Extract the [x, y] coordinate from the center of the cell holding the provided text.  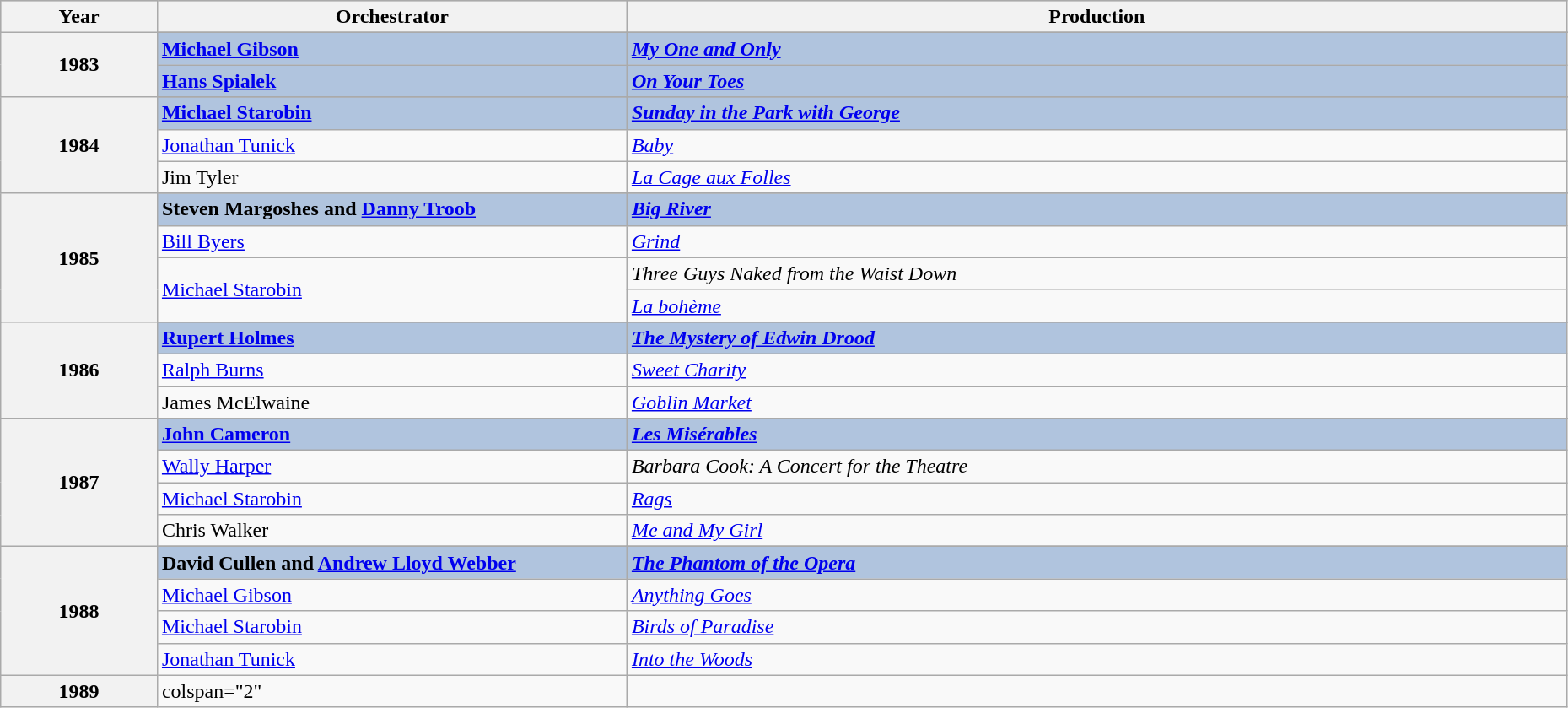
Orchestrator [391, 17]
Wally Harper [391, 467]
Grind [1097, 241]
On Your Toes [1097, 81]
Sweet Charity [1097, 370]
1983 [79, 65]
Jim Tyler [391, 177]
James McElwaine [391, 403]
colspan="2" [391, 691]
Big River [1097, 209]
1989 [79, 691]
Steven Margoshes and Danny Troob [391, 209]
Baby [1097, 145]
Production [1097, 17]
1987 [79, 483]
Goblin Market [1097, 403]
Into the Woods [1097, 659]
The Phantom of the Opera [1097, 563]
Bill Byers [391, 241]
Birds of Paradise [1097, 627]
Ralph Burns [391, 370]
Rupert Holmes [391, 338]
Me and My Girl [1097, 531]
David Cullen and Andrew Lloyd Webber [391, 563]
Sunday in the Park with George [1097, 113]
1984 [79, 145]
John Cameron [391, 435]
Three Guys Naked from the Waist Down [1097, 273]
Barbara Cook: A Concert for the Theatre [1097, 467]
1988 [79, 611]
Anything Goes [1097, 595]
Year [79, 17]
My One and Only [1097, 49]
Rags [1097, 499]
1986 [79, 370]
Hans Spialek [391, 81]
Chris Walker [391, 531]
Les Misérables [1097, 435]
The Mystery of Edwin Drood [1097, 338]
1985 [79, 257]
La Cage aux Folles [1097, 177]
La bohème [1097, 305]
